Detect which cell encompasses the target text, then output its (X, Y) center coordinate. 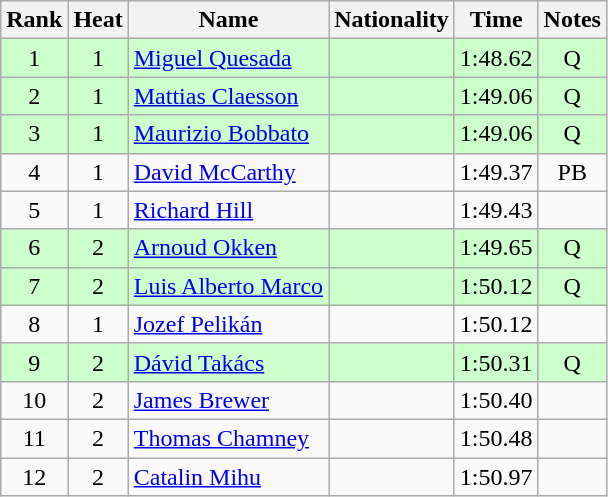
Arnoud Okken (228, 248)
1:50.97 (496, 477)
Notes (572, 20)
1:50.40 (496, 400)
Time (496, 20)
Nationality (392, 20)
10 (34, 400)
1:48.62 (496, 58)
1:50.48 (496, 438)
11 (34, 438)
1:49.43 (496, 210)
7 (34, 286)
12 (34, 477)
Rank (34, 20)
1:49.37 (496, 172)
5 (34, 210)
6 (34, 248)
9 (34, 362)
3 (34, 134)
Catalin Mihu (228, 477)
Thomas Chamney (228, 438)
Name (228, 20)
Richard Hill (228, 210)
8 (34, 324)
1:50.31 (496, 362)
James Brewer (228, 400)
Luis Alberto Marco (228, 286)
Mattias Claesson (228, 96)
David McCarthy (228, 172)
4 (34, 172)
PB (572, 172)
Maurizio Bobbato (228, 134)
Miguel Quesada (228, 58)
Dávid Takács (228, 362)
Heat (98, 20)
Jozef Pelikán (228, 324)
1:49.65 (496, 248)
